Locate the cell with the specified text and output its (x, y) center coordinate. 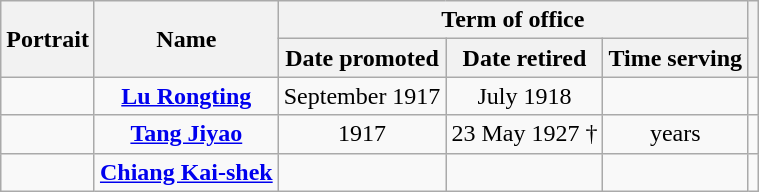
Portrait (48, 39)
years (676, 134)
July 1918 (524, 96)
Date retired (524, 58)
Time serving (676, 58)
Date promoted (362, 58)
23 May 1927 † (524, 134)
Lu Rongting (186, 96)
Name (186, 39)
1917 (362, 134)
September 1917 (362, 96)
Chiang Kai-shek (186, 172)
Tang Jiyao (186, 134)
Term of office (512, 20)
